Capture the cell that displays the provided text and extract its (X, Y) central coordinate. 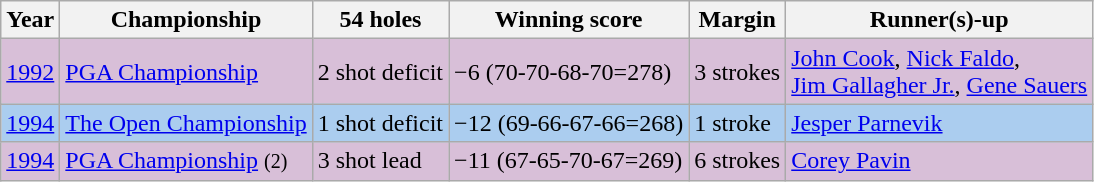
The Open Championship (186, 123)
Jesper Parnevik (940, 123)
1992 (30, 72)
John Cook, Nick Faldo, Jim Gallagher Jr., Gene Sauers (940, 72)
PGA Championship (2) (186, 161)
Championship (186, 20)
Year (30, 20)
6 strokes (738, 161)
2 shot deficit (380, 72)
1 shot deficit (380, 123)
Winning score (569, 20)
−6 (70-70-68-70=278) (569, 72)
Runner(s)-up (940, 20)
−11 (67-65-70-67=269) (569, 161)
−12 (69-66-67-66=268) (569, 123)
54 holes (380, 20)
1 stroke (738, 123)
PGA Championship (186, 72)
3 shot lead (380, 161)
3 strokes (738, 72)
Corey Pavin (940, 161)
Margin (738, 20)
